Find where the given text appears and provide that cell's center as [x, y] coordinate. 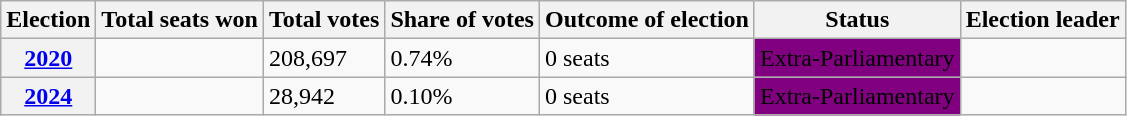
Total seats won [180, 20]
0.10% [462, 96]
Status [857, 20]
28,942 [324, 96]
Election leader [1042, 20]
Share of votes [462, 20]
Total votes [324, 20]
Outcome of election [646, 20]
0.74% [462, 58]
2024 [48, 96]
208,697 [324, 58]
2020 [48, 58]
Election [48, 20]
